Find where the given text appears and provide that cell's center as (X, Y) coordinate. 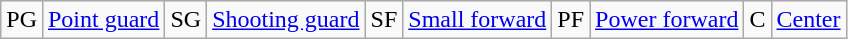
Power forward (667, 20)
PG (22, 20)
SG (186, 20)
PF (571, 20)
SF (384, 20)
C (758, 20)
Center (808, 20)
Point guard (103, 20)
Small forward (478, 20)
Shooting guard (286, 20)
